Provide the (x, y) coordinate of the cell's center where the given text is located.  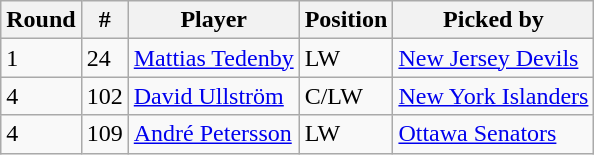
C/LW (346, 96)
New York Islanders (494, 96)
102 (104, 96)
Ottawa Senators (494, 134)
André Petersson (214, 134)
Mattias Tedenby (214, 58)
Round (41, 20)
1 (41, 58)
Position (346, 20)
109 (104, 134)
# (104, 20)
24 (104, 58)
Picked by (494, 20)
David Ullström (214, 96)
New Jersey Devils (494, 58)
Player (214, 20)
